For the text-containing cell, return its midpoint in (X, Y) coordinate format. 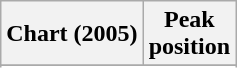
Peakposition (189, 34)
Chart (2005) (72, 34)
